Output the [x, y] coordinate of the center of the cell containing the given text.  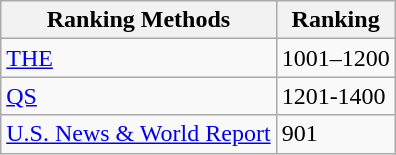
1201-1400 [336, 96]
Ranking [336, 20]
901 [336, 134]
Ranking Methods [138, 20]
U.S. News & World Report [138, 134]
THE [138, 58]
1001–1200 [336, 58]
QS [138, 96]
